Detect which cell encompasses the target text, then output its (x, y) center coordinate. 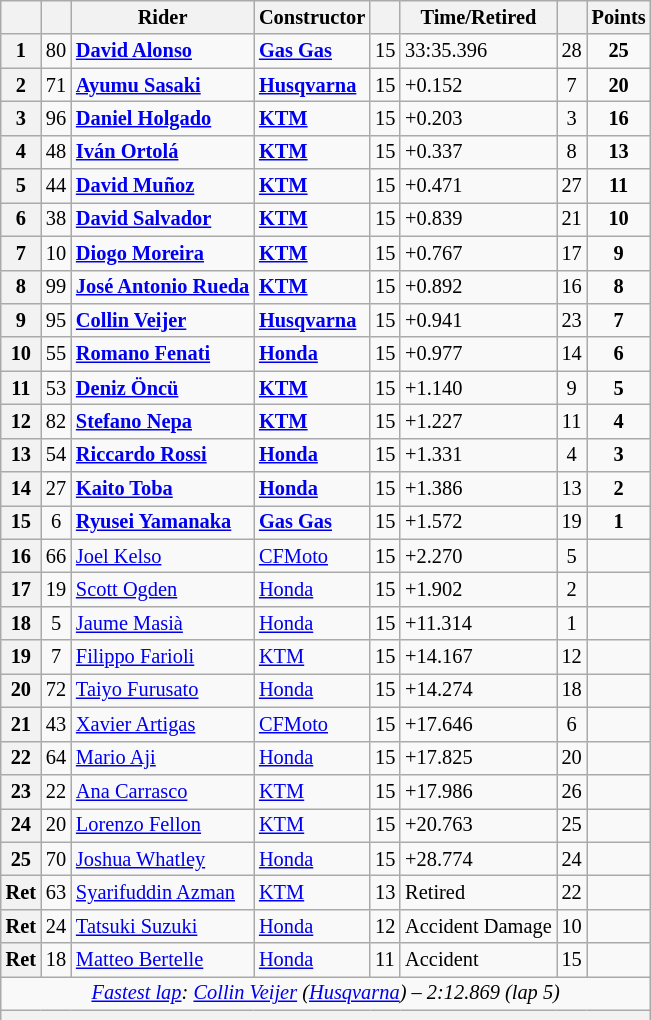
Filippo Farioli (162, 657)
Accident Damage (478, 926)
+1.572 (478, 522)
+28.774 (478, 859)
Diogo Moreira (162, 253)
+0.337 (478, 152)
Joshua Whatley (162, 859)
+1.902 (478, 589)
Time/Retired (478, 17)
Syarifuddin Azman (162, 892)
+0.892 (478, 287)
43 (56, 724)
+2.270 (478, 556)
63 (56, 892)
Matteo Bertelle (162, 960)
+1.331 (478, 455)
David Salvador (162, 219)
Ana Carrasco (162, 791)
80 (56, 51)
+0.152 (478, 85)
66 (56, 556)
Jaume Masià (162, 623)
+17.646 (478, 724)
95 (56, 320)
David Alonso (162, 51)
96 (56, 118)
28 (572, 51)
38 (56, 219)
Xavier Artigas (162, 724)
Riccardo Rossi (162, 455)
33:35.396 (478, 51)
Daniel Holgado (162, 118)
+0.767 (478, 253)
Joel Kelso (162, 556)
Accident (478, 960)
+14.274 (478, 690)
Ryusei Yamanaka (162, 522)
Constructor (312, 17)
26 (572, 791)
Lorenzo Fellon (162, 825)
+0.471 (478, 186)
José Antonio Rueda (162, 287)
Romano Fenati (162, 354)
Retired (478, 892)
Scott Ogden (162, 589)
+0.203 (478, 118)
48 (56, 152)
44 (56, 186)
+20.763 (478, 825)
+1.140 (478, 388)
72 (56, 690)
Stefano Nepa (162, 421)
+1.386 (478, 489)
+0.839 (478, 219)
55 (56, 354)
53 (56, 388)
+17.986 (478, 791)
Mario Aji (162, 758)
Tatsuki Suzuki (162, 926)
Iván Ortolá (162, 152)
Fastest lap: Collin Veijer (Husqvarna) – 2:12.869 (lap 5) (326, 993)
+1.227 (478, 421)
Points (619, 17)
Kaito Toba (162, 489)
+11.314 (478, 623)
+14.167 (478, 657)
99 (56, 287)
+0.941 (478, 320)
Collin Veijer (162, 320)
Deniz Öncü (162, 388)
71 (56, 85)
54 (56, 455)
+0.977 (478, 354)
Ayumu Sasaki (162, 85)
Taiyo Furusato (162, 690)
Rider (162, 17)
70 (56, 859)
64 (56, 758)
82 (56, 421)
David Muñoz (162, 186)
+17.825 (478, 758)
